Return the (x, y) coordinate for the center point of the cell that contains the specified text.  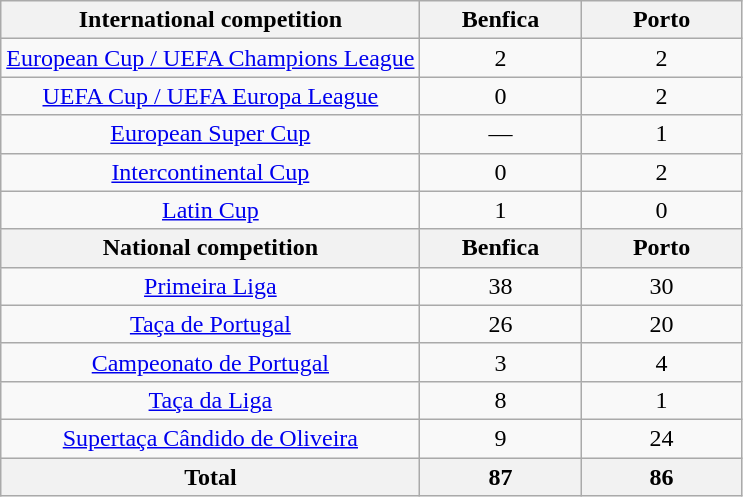
Total (210, 477)
Campeonato de Portugal (210, 362)
8 (500, 400)
International competition (210, 20)
9 (500, 438)
20 (662, 324)
Primeira Liga (210, 286)
Latin Cup (210, 210)
4 (662, 362)
European Cup / UEFA Champions League (210, 58)
UEFA Cup / UEFA Europa League (210, 96)
30 (662, 286)
3 (500, 362)
— (500, 134)
86 (662, 477)
24 (662, 438)
Taça da Liga (210, 400)
26 (500, 324)
National competition (210, 248)
38 (500, 286)
Taça de Portugal (210, 324)
87 (500, 477)
Intercontinental Cup (210, 172)
Supertaça Cândido de Oliveira (210, 438)
European Super Cup (210, 134)
